Identify which cell holds the provided text, then report its (x, y) central coordinate. 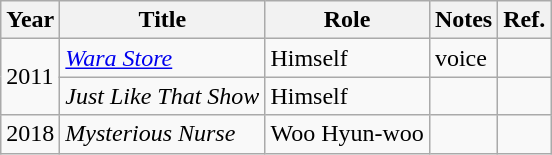
Title (162, 20)
Role (347, 20)
2011 (30, 77)
Ref. (524, 20)
Year (30, 20)
voice (463, 58)
2018 (30, 134)
Just Like That Show (162, 96)
Mysterious Nurse (162, 134)
Wara Store (162, 58)
Notes (463, 20)
Woo Hyun-woo (347, 134)
